Pinpoint the cell where the given text exists, returning its (X, Y) midpoint coordinate. 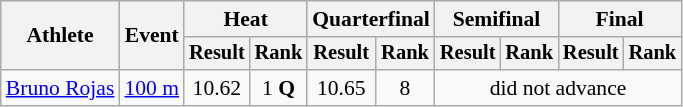
Athlete (60, 36)
Quarterfinal (371, 19)
Final (620, 19)
Event (152, 36)
Semifinal (496, 19)
1 Q (279, 88)
Heat (246, 19)
Bruno Rojas (60, 88)
100 m (152, 88)
did not advance (558, 88)
10.65 (341, 88)
10.62 (217, 88)
8 (405, 88)
